From the cell containing the given text, extract its center point as (X, Y) coordinate. 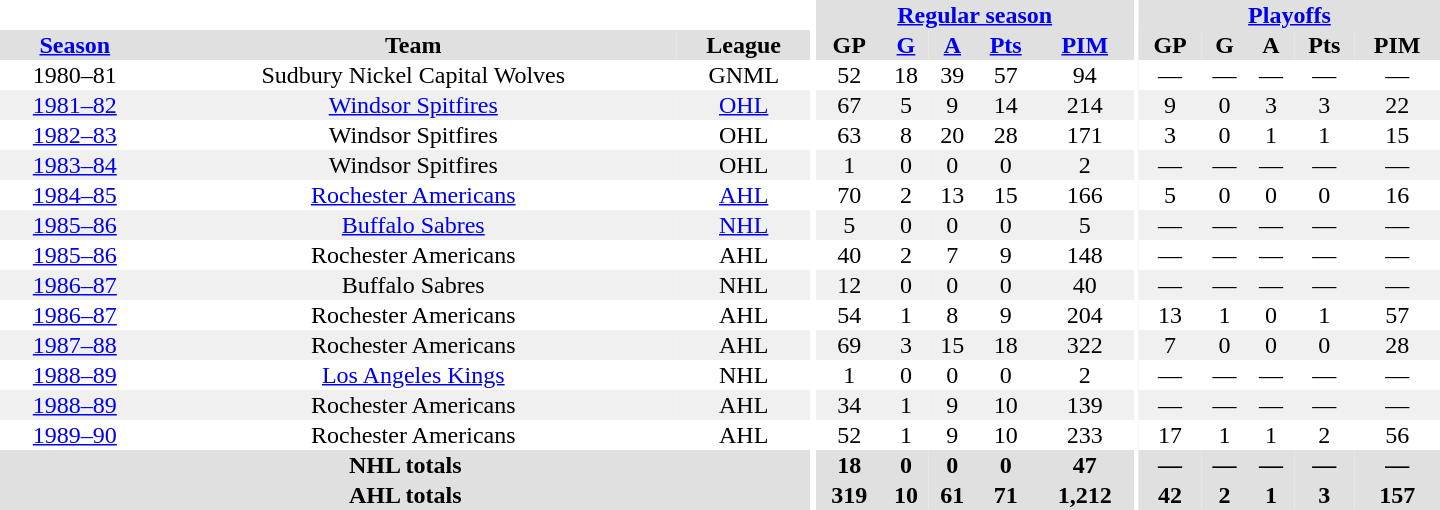
Season (75, 45)
Los Angeles Kings (414, 375)
63 (850, 135)
17 (1170, 435)
166 (1085, 195)
12 (850, 285)
42 (1170, 495)
214 (1085, 105)
22 (1397, 105)
139 (1085, 405)
148 (1085, 255)
1983–84 (75, 165)
16 (1397, 195)
Regular season (975, 15)
1989–90 (75, 435)
1981–82 (75, 105)
League (744, 45)
39 (952, 75)
Playoffs (1290, 15)
70 (850, 195)
67 (850, 105)
Sudbury Nickel Capital Wolves (414, 75)
1982–83 (75, 135)
69 (850, 345)
1987–88 (75, 345)
322 (1085, 345)
71 (1006, 495)
1,212 (1085, 495)
233 (1085, 435)
47 (1085, 465)
NHL totals (405, 465)
AHL totals (405, 495)
54 (850, 315)
319 (850, 495)
56 (1397, 435)
1980–81 (75, 75)
1984–85 (75, 195)
157 (1397, 495)
14 (1006, 105)
GNML (744, 75)
34 (850, 405)
94 (1085, 75)
61 (952, 495)
20 (952, 135)
Team (414, 45)
204 (1085, 315)
171 (1085, 135)
